Return [x, y] of the center of cell containing provided text 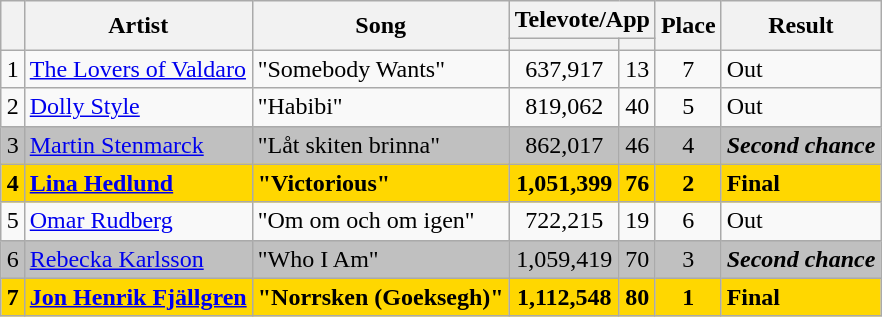
"Låt skiten brinna" [380, 145]
Lina Hedlund [138, 183]
Rebecka Karlsson [138, 259]
46 [637, 145]
Televote/App [582, 20]
13 [637, 69]
Result [801, 26]
1,051,399 [564, 183]
"Somebody Wants" [380, 69]
Place [688, 26]
1,059,419 [564, 259]
The Lovers of Valdaro [138, 69]
722,215 [564, 221]
"Norrsken (Goeksegh)" [380, 297]
19 [637, 221]
80 [637, 297]
1,112,548 [564, 297]
Dolly Style [138, 107]
Martin Stenmarck [138, 145]
Artist [138, 26]
Song [380, 26]
76 [637, 183]
"Om om och om igen" [380, 221]
"Victorious" [380, 183]
Omar Rudberg [138, 221]
819,062 [564, 107]
637,917 [564, 69]
70 [637, 259]
40 [637, 107]
862,017 [564, 145]
Jon Henrik Fjällgren [138, 297]
"Who I Am" [380, 259]
"Habibi" [380, 107]
